From the cell containing the given text, extract its center point as (x, y) coordinate. 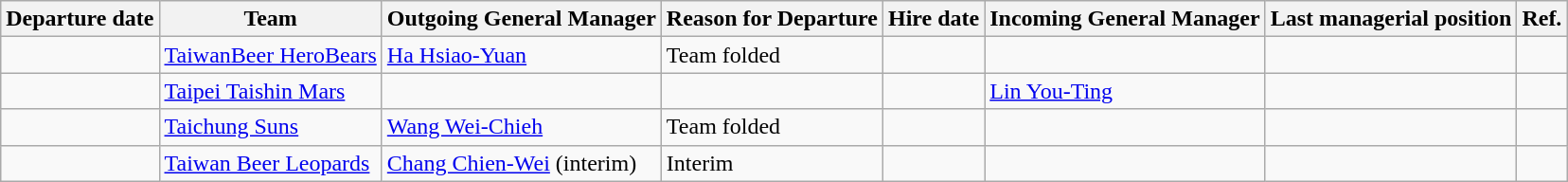
Hire date (934, 19)
Reason for Departure (772, 19)
Outgoing General Manager (521, 19)
Interim (772, 163)
Ha Hsiao-Yuan (521, 55)
Lin You-Ting (1125, 91)
TaiwanBeer HeroBears (271, 55)
Taipei Taishin Mars (271, 91)
Team (271, 19)
Taichung Suns (271, 127)
Departure date (80, 19)
Last managerial position (1391, 19)
Chang Chien-Wei (interim) (521, 163)
Taiwan Beer Leopards (271, 163)
Incoming General Manager (1125, 19)
Ref. (1541, 19)
Wang Wei-Chieh (521, 127)
